For the text-containing cell, return its midpoint in [X, Y] coordinate format. 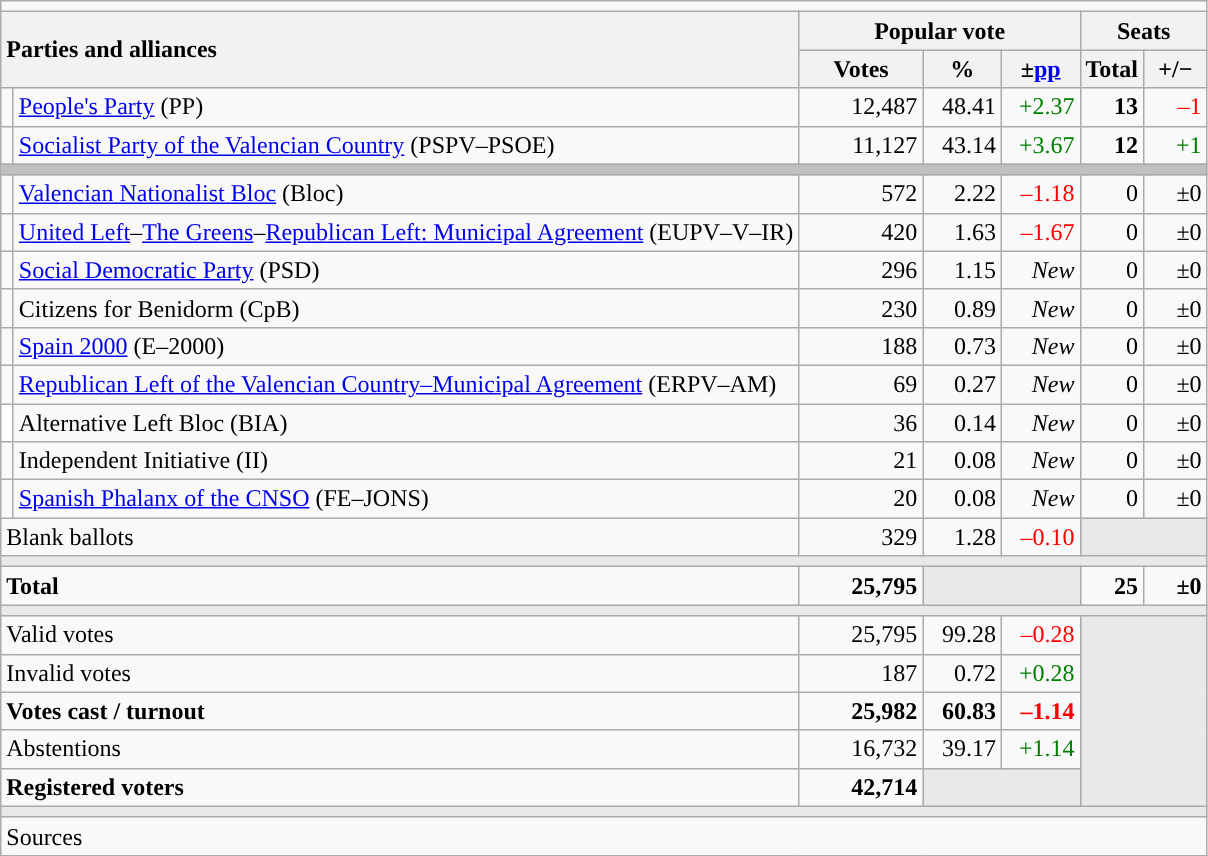
Valid votes [400, 635]
–0.10 [1040, 537]
0.72 [962, 673]
0.27 [962, 384]
329 [861, 537]
43.14 [962, 145]
69 [861, 384]
Social Democratic Party (PSD) [406, 270]
16,732 [861, 749]
People's Party (PP) [406, 107]
420 [861, 232]
20 [861, 499]
–1.14 [1040, 711]
0.14 [962, 423]
Citizens for Benidorm (CpB) [406, 308]
25 [1112, 586]
Alternative Left Bloc (BIA) [406, 423]
United Left–The Greens–Republican Left: Municipal Agreement (EUPV–V–IR) [406, 232]
0.73 [962, 346]
0.89 [962, 308]
Socialist Party of the Valencian Country (PSPV–PSOE) [406, 145]
25,982 [861, 711]
1.15 [962, 270]
296 [861, 270]
36 [861, 423]
11,127 [861, 145]
Spain 2000 (E–2000) [406, 346]
99.28 [962, 635]
1.63 [962, 232]
Votes cast / turnout [400, 711]
–1 [1176, 107]
+2.37 [1040, 107]
+1 [1176, 145]
Sources [604, 836]
Blank ballots [400, 537]
Republican Left of the Valencian Country–Municipal Agreement (ERPV–AM) [406, 384]
+0.28 [1040, 673]
Valencian Nationalist Bloc (Bloc) [406, 194]
60.83 [962, 711]
21 [861, 461]
230 [861, 308]
+/− [1176, 69]
Seats [1144, 31]
–0.28 [1040, 635]
Spanish Phalanx of the CNSO (FE–JONS) [406, 499]
12 [1112, 145]
–1.67 [1040, 232]
Popular vote [940, 31]
Independent Initiative (II) [406, 461]
48.41 [962, 107]
Abstentions [400, 749]
188 [861, 346]
Registered voters [400, 787]
+3.67 [1040, 145]
+1.14 [1040, 749]
2.22 [962, 194]
39.17 [962, 749]
187 [861, 673]
Parties and alliances [400, 50]
13 [1112, 107]
±pp [1040, 69]
Invalid votes [400, 673]
% [962, 69]
572 [861, 194]
–1.18 [1040, 194]
42,714 [861, 787]
12,487 [861, 107]
Votes [861, 69]
1.28 [962, 537]
